Output the [x, y] coordinate of the center of the cell containing the given text.  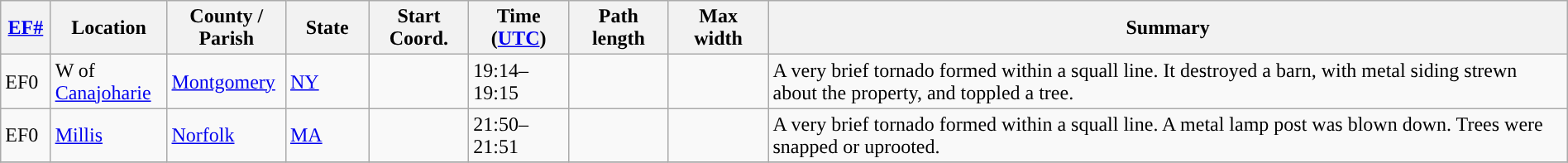
19:14–19:15 [519, 81]
Start Coord. [418, 28]
21:50–21:51 [519, 136]
W of Canajoharie [109, 81]
State [327, 28]
MA [327, 136]
EF# [26, 28]
Time (UTC) [519, 28]
Norfolk [227, 136]
Max width [718, 28]
A very brief tornado formed within a squall line. A metal lamp post was blown down. Trees were snapped or uprooted. [1168, 136]
A very brief tornado formed within a squall line. It destroyed a barn, with metal siding strewn about the property, and toppled a tree. [1168, 81]
Path length [619, 28]
Millis [109, 136]
NY [327, 81]
Location [109, 28]
County / Parish [227, 28]
Montgomery [227, 81]
Summary [1168, 28]
